Identify which cell holds the provided text, then report its (X, Y) central coordinate. 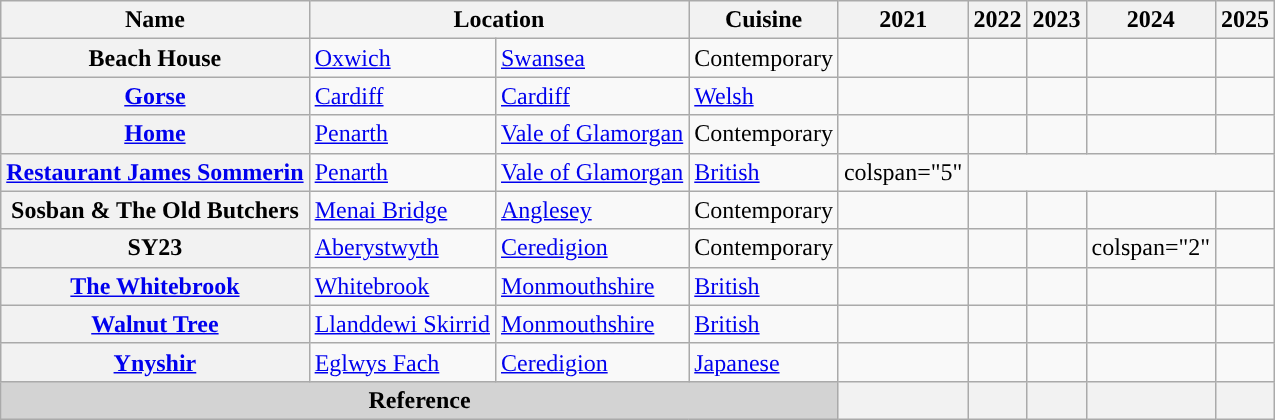
Cuisine (764, 20)
Reference (420, 400)
Location (499, 20)
Aberystwyth (402, 248)
Eglwys Fach (402, 362)
Welsh (764, 96)
colspan="5" (903, 172)
2024 (1151, 20)
2021 (903, 20)
The Whitebrook (155, 286)
Oxwich (402, 58)
Walnut Tree (155, 324)
Swansea (592, 58)
Name (155, 20)
Home (155, 134)
Beach House (155, 58)
Ynyshir (155, 362)
SY23 (155, 248)
Whitebrook (402, 286)
colspan="2" (1151, 248)
Sosban & The Old Butchers (155, 210)
2025 (1246, 20)
Anglesey (592, 210)
Japanese (764, 362)
Restaurant James Sommerin (155, 172)
2023 (1056, 20)
2022 (998, 20)
Llanddewi Skirrid (402, 324)
Gorse (155, 96)
Menai Bridge (402, 210)
